For the text-containing cell, return its midpoint in (X, Y) coordinate format. 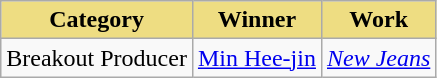
Min Hee-jin (256, 58)
Breakout Producer (97, 58)
Work (378, 20)
Category (97, 20)
Winner (256, 20)
New Jeans (378, 58)
